Scan for the cell matching the given text and deliver its [x, y] coordinate at center. 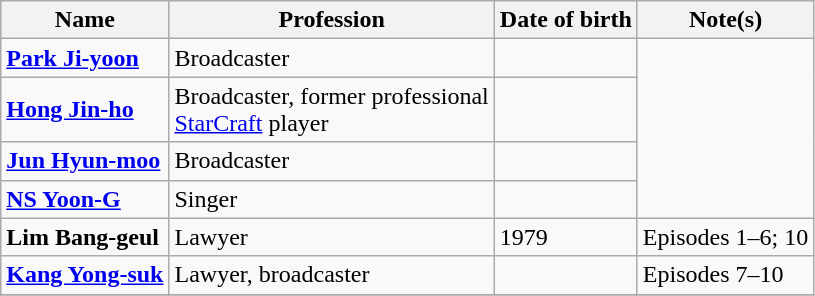
Profession [332, 20]
Lawyer, broadcaster [332, 275]
NS Yoon-G [85, 199]
Park Ji-yoon [85, 58]
Singer [332, 199]
Lim Bang-geul [85, 237]
Lawyer [332, 237]
Episodes 1–6; 10 [725, 237]
Name [85, 20]
Date of birth [566, 20]
Hong Jin-ho [85, 110]
Broadcaster, former professionalStarCraft player [332, 110]
Episodes 7–10 [725, 275]
Jun Hyun-moo [85, 161]
1979 [566, 237]
Kang Yong-suk [85, 275]
Note(s) [725, 20]
